Capture the cell that displays the provided text and extract its (x, y) central coordinate. 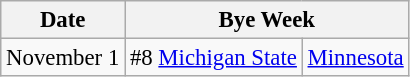
Minnesota (356, 58)
#8 Michigan State (214, 58)
Bye Week (267, 20)
Date (63, 20)
November 1 (63, 58)
